Pinpoint the cell where the given text exists, returning its (X, Y) midpoint coordinate. 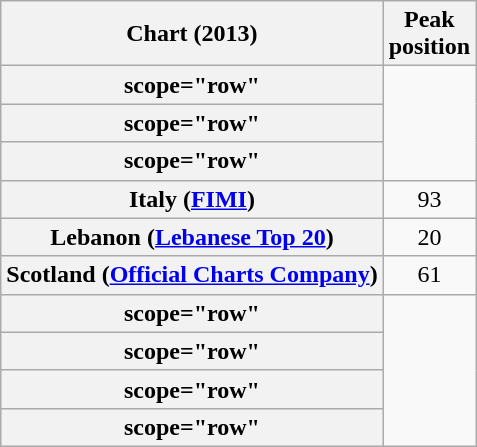
Scotland (Official Charts Company) (192, 275)
Lebanon (Lebanese Top 20) (192, 237)
20 (429, 237)
93 (429, 199)
Chart (2013) (192, 34)
Peak position (429, 34)
Italy (FIMI) (192, 199)
61 (429, 275)
